Determine the (x, y) coordinate at the center of the cell enclosing the given text.  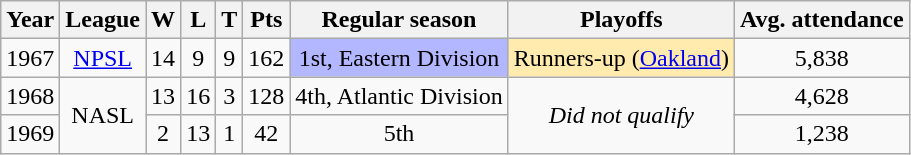
42 (266, 134)
1967 (30, 58)
W (164, 20)
128 (266, 96)
4th, Atlantic Division (399, 96)
4,628 (822, 96)
L (198, 20)
1st, Eastern Division (399, 58)
Playoffs (621, 20)
1969 (30, 134)
League (103, 20)
162 (266, 58)
Year (30, 20)
Runners-up (Oakland) (621, 58)
1 (230, 134)
14 (164, 58)
5th (399, 134)
1968 (30, 96)
2 (164, 134)
Regular season (399, 20)
Avg. attendance (822, 20)
1,238 (822, 134)
T (230, 20)
3 (230, 96)
NASL (103, 115)
Pts (266, 20)
5,838 (822, 58)
16 (198, 96)
Did not qualify (621, 115)
NPSL (103, 58)
